Identify which cell holds the provided text, then report its (X, Y) central coordinate. 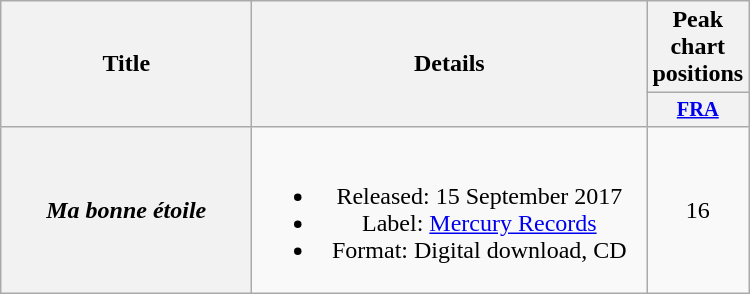
Title (126, 64)
Ma bonne étoile (126, 210)
Peak chart positions (698, 47)
16 (698, 210)
Released: 15 September 2017Label: Mercury RecordsFormat: Digital download, CD (450, 210)
FRA (698, 110)
Details (450, 64)
